For the text-containing cell, return its midpoint in [X, Y] coordinate format. 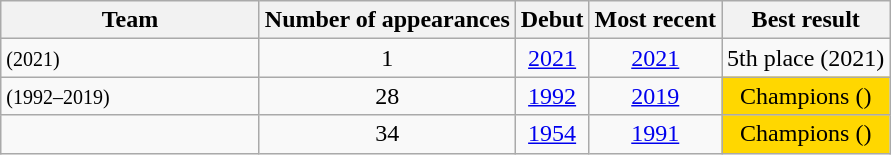
Best result [806, 20]
(1992–2019) [130, 96]
2019 [656, 96]
1 [387, 58]
Number of appearances [387, 20]
1992 [552, 96]
1954 [552, 134]
(2021) [130, 58]
5th place (2021) [806, 58]
Most recent [656, 20]
Debut [552, 20]
1991 [656, 134]
Team [130, 20]
34 [387, 134]
28 [387, 96]
